Determine the (X, Y) coordinate at the center of the cell enclosing the given text.  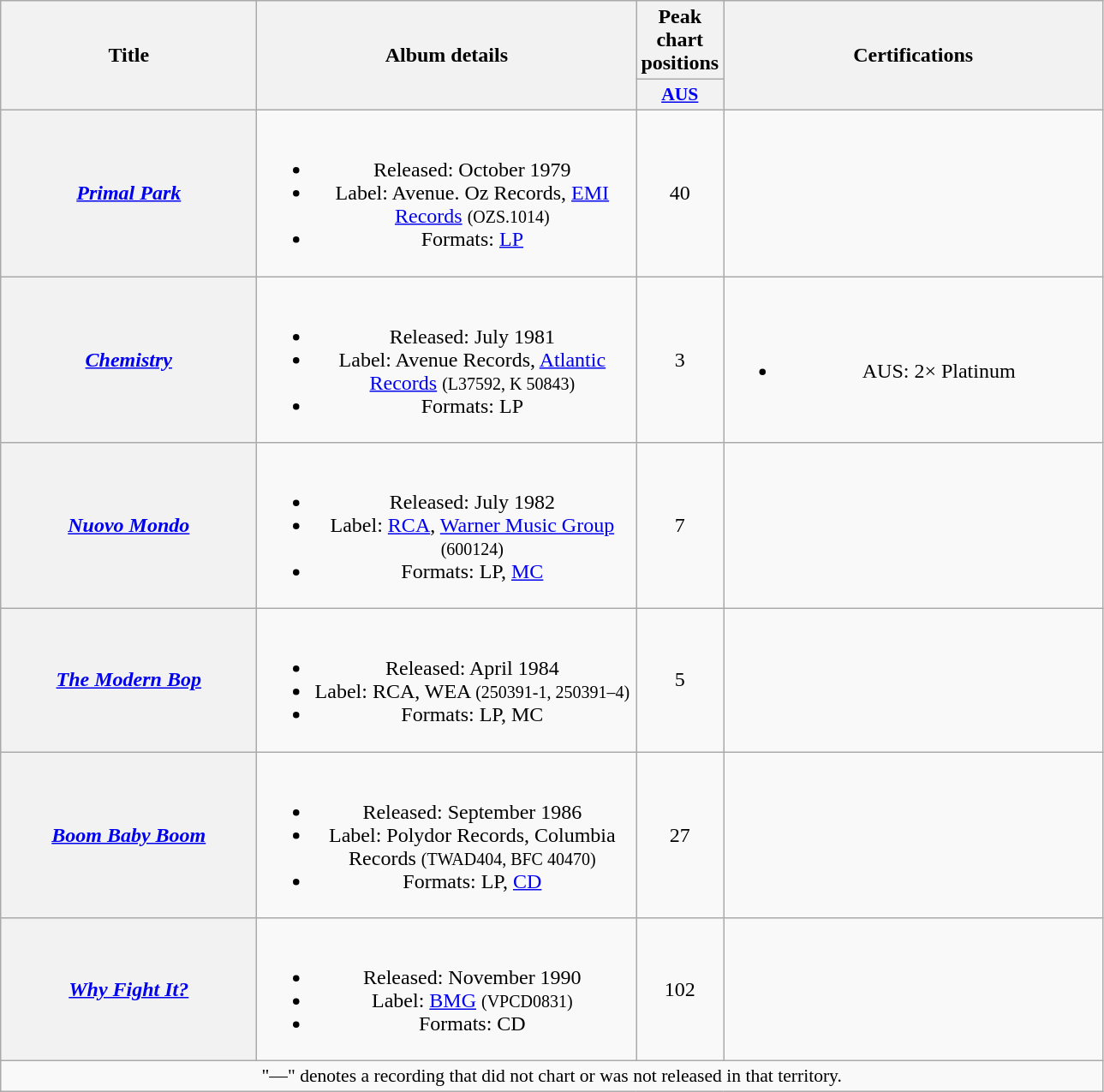
Album details (447, 56)
Certifications (913, 56)
Why Fight It? (128, 990)
3 (680, 359)
Released: July 1982Label: RCA, Warner Music Group (600124)Formats: LP, MC (447, 526)
Nuovo Mondo (128, 526)
"—" denotes a recording that did not chart or was not released in that territory. (552, 1077)
5 (680, 680)
Chemistry (128, 359)
Peak chart positions (680, 40)
AUS: 2× Platinum (913, 359)
27 (680, 835)
Released: July 1981Label: Avenue Records, Atlantic Records (L37592, K 50843)Formats: LP (447, 359)
Released: September 1986Label: Polydor Records, Columbia Records (TWAD404, BFC 40470)Formats: LP, CD (447, 835)
Boom Baby Boom (128, 835)
AUS (680, 95)
Released: November 1990Label: BMG (VPCD0831)Formats: CD (447, 990)
The Modern Bop (128, 680)
Released: October 1979Label: Avenue. Oz Records, EMI Records (OZS.1014)Formats: LP (447, 193)
40 (680, 193)
Title (128, 56)
7 (680, 526)
Primal Park (128, 193)
Released: April 1984Label: RCA, WEA (250391-1, 250391–4)Formats: LP, MC (447, 680)
102 (680, 990)
